Return (x, y) of the center of cell containing provided text 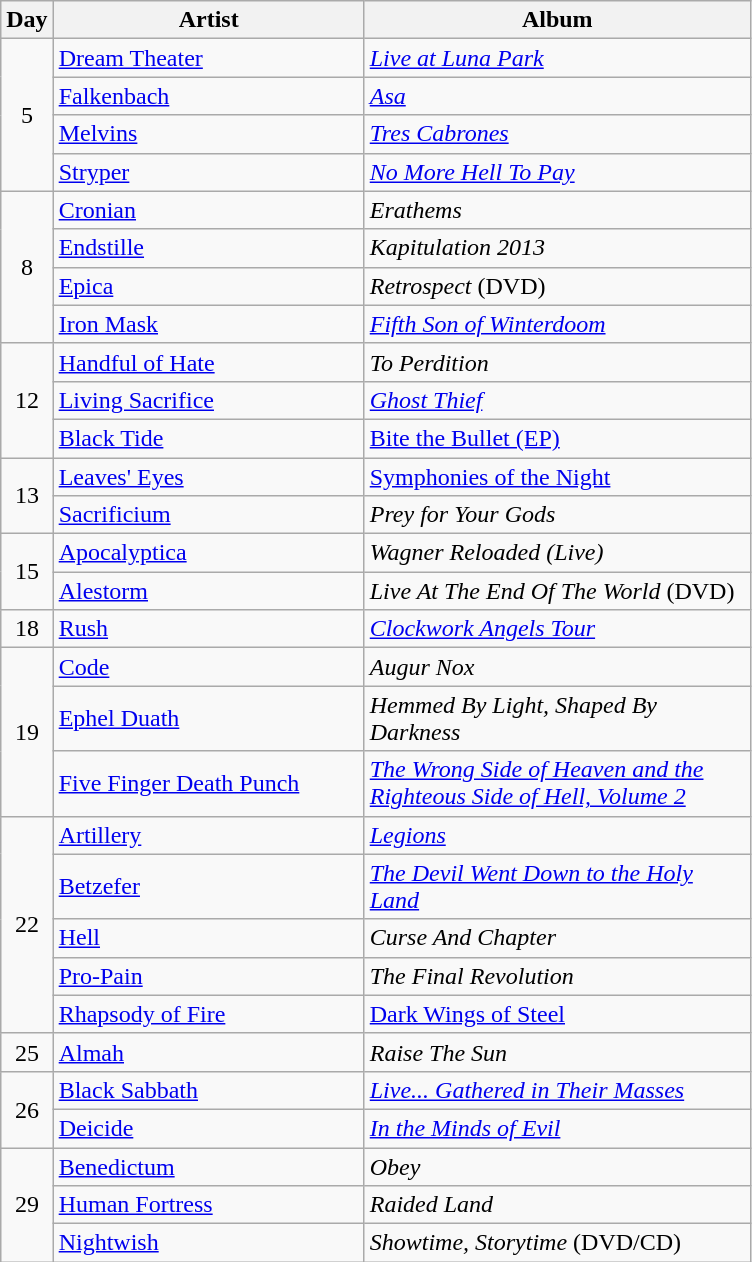
Five Finger Death Punch (208, 784)
29 (27, 1205)
Leaves' Eyes (208, 477)
Hemmed By Light, Shaped By Darkness (557, 718)
Kapitulation 2013 (557, 248)
Pro-Pain (208, 976)
8 (27, 267)
Prey for Your Gods (557, 515)
Wagner Reloaded (Live) (557, 553)
Curse And Chapter (557, 938)
Black Sabbath (208, 1090)
Legions (557, 835)
Ephel Duath (208, 718)
Retrospect (DVD) (557, 286)
15 (27, 572)
Day (27, 20)
5 (27, 115)
Fifth Son of Winterdoom (557, 324)
18 (27, 629)
13 (27, 496)
Black Tide (208, 438)
The Devil Went Down to the Holy Land (557, 886)
25 (27, 1052)
Augur Nox (557, 667)
Live at Luna Park (557, 58)
Live... Gathered in Their Masses (557, 1090)
Tres Cabrones (557, 134)
Dream Theater (208, 58)
Clockwork Angels Tour (557, 629)
Deicide (208, 1128)
Rhapsody of Fire (208, 1014)
Artillery (208, 835)
22 (27, 924)
Hell (208, 938)
Artist (208, 20)
The Wrong Side of Heaven and the Righteous Side of Hell, Volume 2 (557, 784)
No More Hell To Pay (557, 172)
26 (27, 1109)
Stryper (208, 172)
Album (557, 20)
The Final Revolution (557, 976)
Cronian (208, 210)
Living Sacrifice (208, 400)
Bite the Bullet (EP) (557, 438)
Endstille (208, 248)
Apocalyptica (208, 553)
12 (27, 400)
Benedictum (208, 1167)
Iron Mask (208, 324)
Alestorm (208, 591)
Obey (557, 1167)
Showtime, Storytime (DVD/CD) (557, 1243)
Raided Land (557, 1205)
Melvins (208, 134)
Erathems (557, 210)
Almah (208, 1052)
Betzefer (208, 886)
Nightwish (208, 1243)
Live At The End Of The World (DVD) (557, 591)
Human Fortress (208, 1205)
Ghost Thief (557, 400)
Epica (208, 286)
Falkenbach (208, 96)
Handful of Hate (208, 362)
In the Minds of Evil (557, 1128)
Raise The Sun (557, 1052)
19 (27, 732)
Asa (557, 96)
Symphonies of the Night (557, 477)
Rush (208, 629)
Code (208, 667)
To Perdition (557, 362)
Dark Wings of Steel (557, 1014)
Sacrificium (208, 515)
